Pinpoint the cell where the given text exists, returning its [x, y] midpoint coordinate. 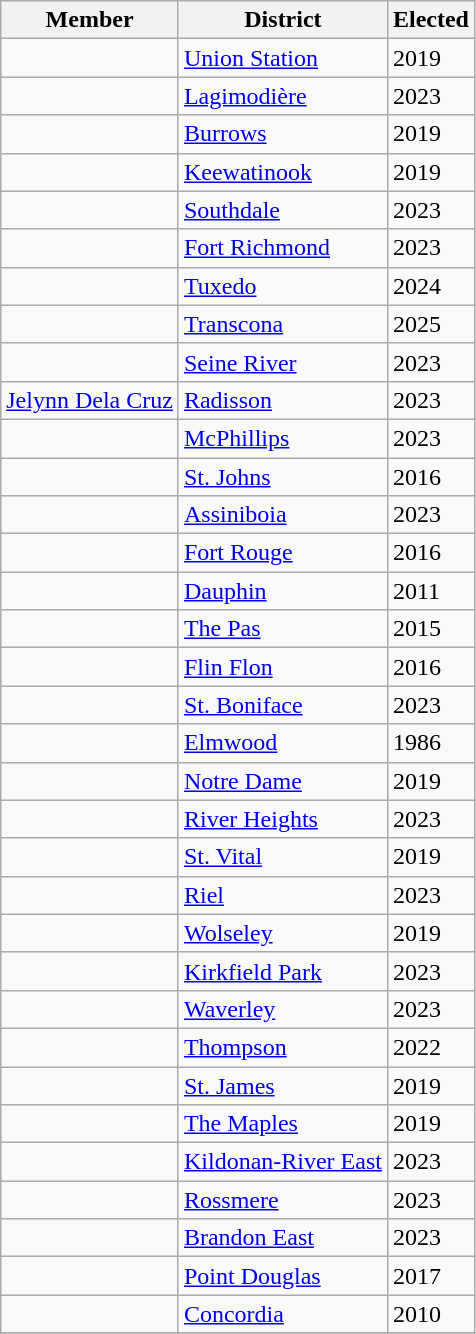
2011 [430, 591]
2025 [430, 324]
Radisson [282, 400]
Seine River [282, 362]
Burrows [282, 134]
Southdale [282, 210]
Concordia [282, 1314]
Assiniboia [282, 515]
Thompson [282, 1047]
The Maples [282, 1124]
2010 [430, 1314]
River Heights [282, 819]
Riel [282, 895]
Transcona [282, 324]
St. Boniface [282, 705]
McPhillips [282, 438]
Kildonan-River East [282, 1162]
Fort Richmond [282, 248]
Union Station [282, 58]
Brandon East [282, 1238]
Elmwood [282, 743]
Wolseley [282, 933]
St. Johns [282, 477]
Fort Rouge [282, 553]
Point Douglas [282, 1276]
Dauphin [282, 591]
2017 [430, 1276]
St. James [282, 1085]
Rossmere [282, 1200]
2024 [430, 286]
Jelynn Dela Cruz [90, 400]
Kirkfield Park [282, 971]
St. Vital [282, 857]
Notre Dame [282, 781]
1986 [430, 743]
Tuxedo [282, 286]
Member [90, 20]
Elected [430, 20]
District [282, 20]
Keewatinook [282, 172]
The Pas [282, 629]
2015 [430, 629]
Waverley [282, 1009]
Lagimodière [282, 96]
2022 [430, 1047]
Flin Flon [282, 667]
